Detect which cell encompasses the target text, then output its (X, Y) center coordinate. 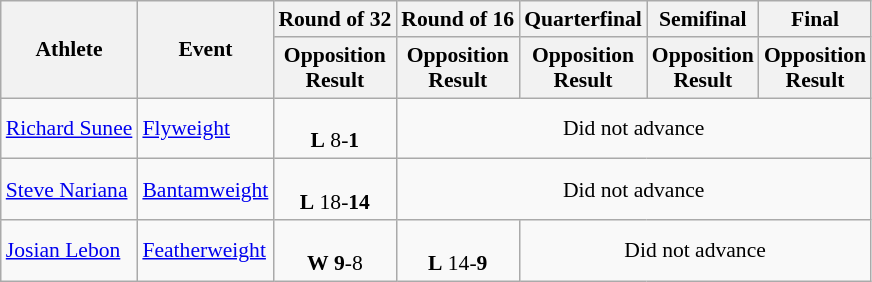
Athlete (70, 50)
W 9-8 (334, 250)
L 18-14 (334, 190)
Josian Lebon (70, 250)
Round of 16 (458, 19)
Event (205, 50)
Quarterfinal (583, 19)
Steve Nariana (70, 190)
L 14-9 (458, 250)
Richard Sunee (70, 128)
L 8-1 (334, 128)
Round of 32 (334, 19)
Featherweight (205, 250)
Semifinal (703, 19)
Final (815, 19)
Flyweight (205, 128)
Bantamweight (205, 190)
